Return the [X, Y] coordinate for the center point of the cell that contains the specified text.  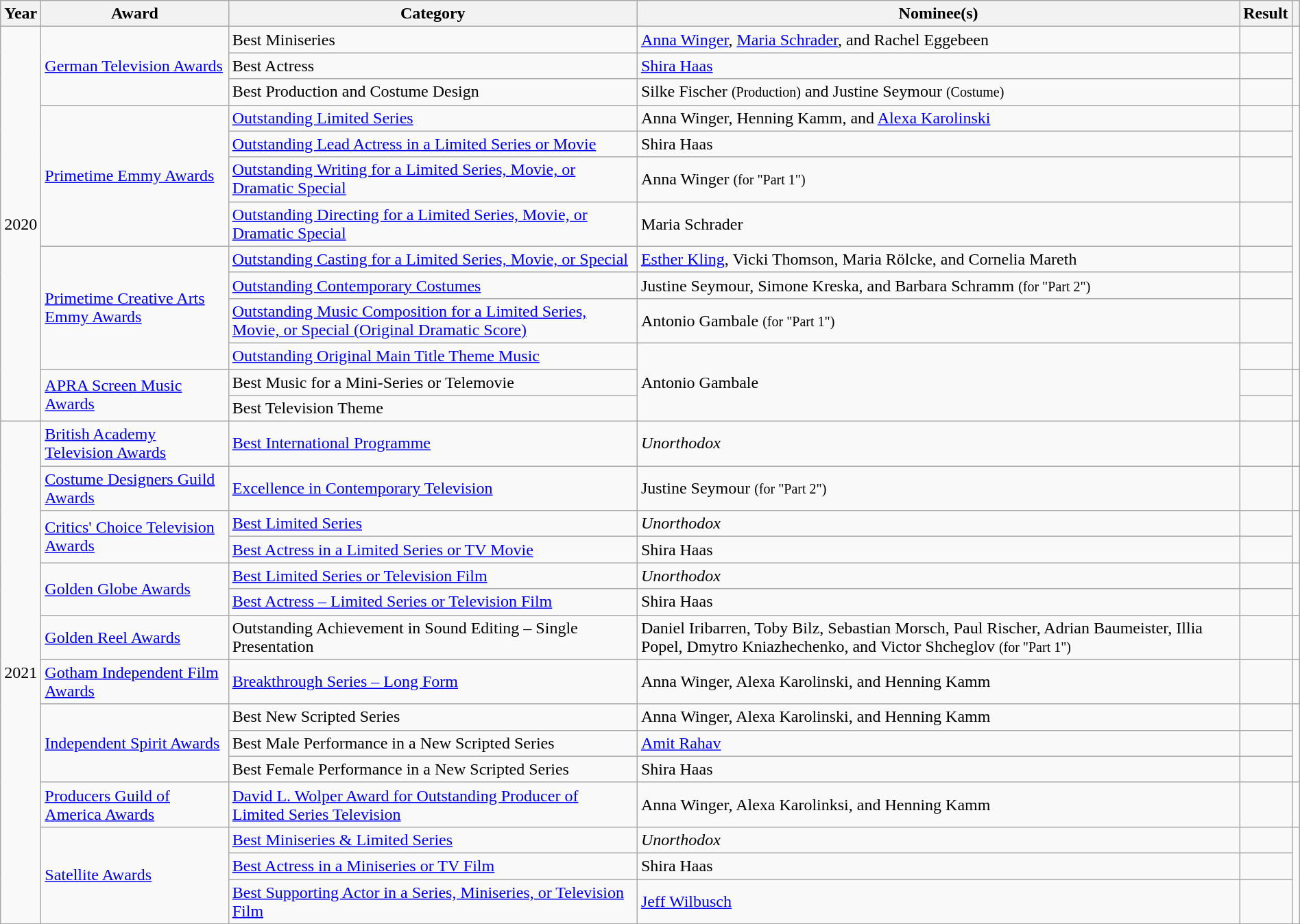
2020 [21, 224]
Outstanding Music Composition for a Limited Series, Movie, or Special (Original Dramatic Score) [433, 321]
Best Miniseries & Limited Series [433, 840]
Best Actress in a Limited Series or TV Movie [433, 550]
Antonio Gambale (for "Part 1") [938, 321]
Golden Reel Awards [134, 637]
Best Supporting Actor in a Series, Miniseries, or Television Film [433, 901]
Producers Guild of America Awards [134, 805]
Antonio Gambale [938, 382]
Justine Seymour (for "Part 2") [938, 488]
Result [1266, 14]
Best Limited Series or Television Film [433, 576]
Silke Fischer (Production) and Justine Seymour (Costume) [938, 92]
Year [21, 14]
Best Female Performance in a New Scripted Series [433, 769]
Primetime Creative Arts Emmy Awards [134, 307]
Anna Winger, Henning Kamm, and Alexa Karolinski [938, 118]
Best Television Theme [433, 409]
Category [433, 14]
German Television Awards [134, 66]
Golden Globe Awards [134, 589]
Outstanding Casting for a Limited Series, Movie, or Special [433, 259]
Amit Rahav [938, 743]
Jeff Wilbusch [938, 901]
Anna Winger (for "Part 1") [938, 180]
Critics' Choice Television Awards [134, 537]
Outstanding Writing for a Limited Series, Movie, or Dramatic Special [433, 180]
Outstanding Achievement in Sound Editing – Single Presentation [433, 637]
Nominee(s) [938, 14]
Best Actress – Limited Series or Television Film [433, 602]
Best Music for a Mini-Series or Telemovie [433, 382]
Esther Kling, Vicki Thomson, Maria Rölcke, and Cornelia Mareth [938, 259]
APRA Screen Music Awards [134, 395]
Maria Schrader [938, 223]
Best Miniseries [433, 40]
Best Actress in a Miniseries or TV Film [433, 866]
2021 [21, 673]
Outstanding Limited Series [433, 118]
Anna Winger, Alexa Karolinksi, and Henning Kamm [938, 805]
Outstanding Lead Actress in a Limited Series or Movie [433, 144]
British Academy Television Awards [134, 444]
Best Actress [433, 66]
Best New Scripted Series [433, 717]
Satellite Awards [134, 875]
Independent Spirit Awards [134, 743]
Justine Seymour, Simone Kreska, and Barbara Schramm (for "Part 2") [938, 285]
Costume Designers Guild Awards [134, 488]
Best Male Performance in a New Scripted Series [433, 743]
Anna Winger, Maria Schrader, and Rachel Eggebeen [938, 40]
Primetime Emmy Awards [134, 175]
David L. Wolper Award for Outstanding Producer of Limited Series Television [433, 805]
Award [134, 14]
Excellence in Contemporary Television [433, 488]
Best Production and Costume Design [433, 92]
Best International Programme [433, 444]
Best Limited Series [433, 524]
Outstanding Directing for a Limited Series, Movie, or Dramatic Special [433, 223]
Outstanding Contemporary Costumes [433, 285]
Gotham Independent Film Awards [134, 681]
Outstanding Original Main Title Theme Music [433, 356]
Breakthrough Series – Long Form [433, 681]
